Locate the cell with the specified text and output its (x, y) center coordinate. 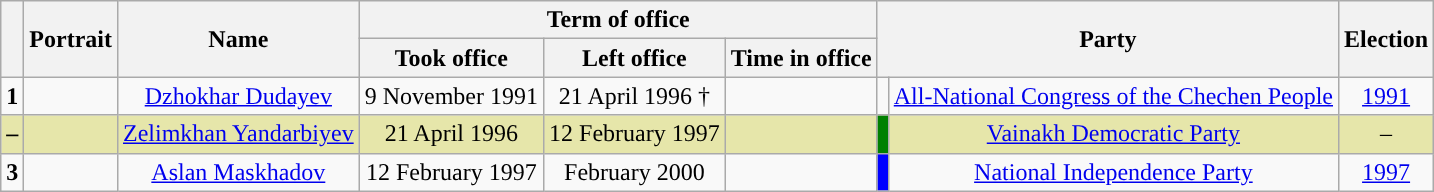
Time in office (801, 58)
Election (1386, 39)
Portrait (71, 39)
Name (238, 39)
1997 (1386, 172)
Dzhokhar Dudayev (238, 96)
1991 (1386, 96)
9 November 1991 (451, 96)
Zelimkhan Yandarbiyev (238, 134)
Aslan Maskhadov (238, 172)
Took office (451, 58)
21 April 1996 (451, 134)
Left office (635, 58)
1 (12, 96)
February 2000 (635, 172)
Vainakh Democratic Party (1113, 134)
Party (1108, 39)
All-National Congress of the Chechen People (1113, 96)
21 April 1996 † (635, 96)
3 (12, 172)
Term of office (618, 20)
National Independence Party (1113, 172)
